Capture the cell that displays the provided text and extract its [x, y] central coordinate. 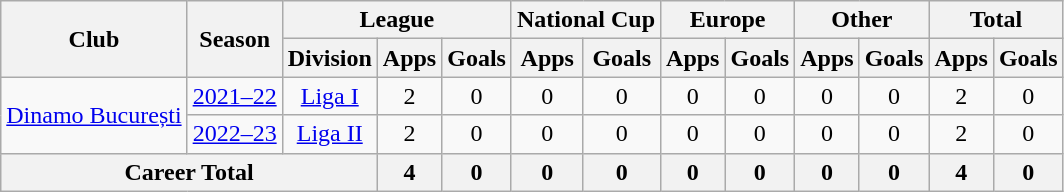
2021–22 [234, 96]
Other [862, 20]
League [396, 20]
Europe [728, 20]
Dinamo București [94, 115]
Career Total [190, 172]
Liga I [330, 96]
Division [330, 58]
Liga II [330, 134]
2022–23 [234, 134]
Club [94, 39]
Season [234, 39]
National Cup [586, 20]
Total [996, 20]
